Search for the cell housing the specified text and yield its (X, Y) center coordinate. 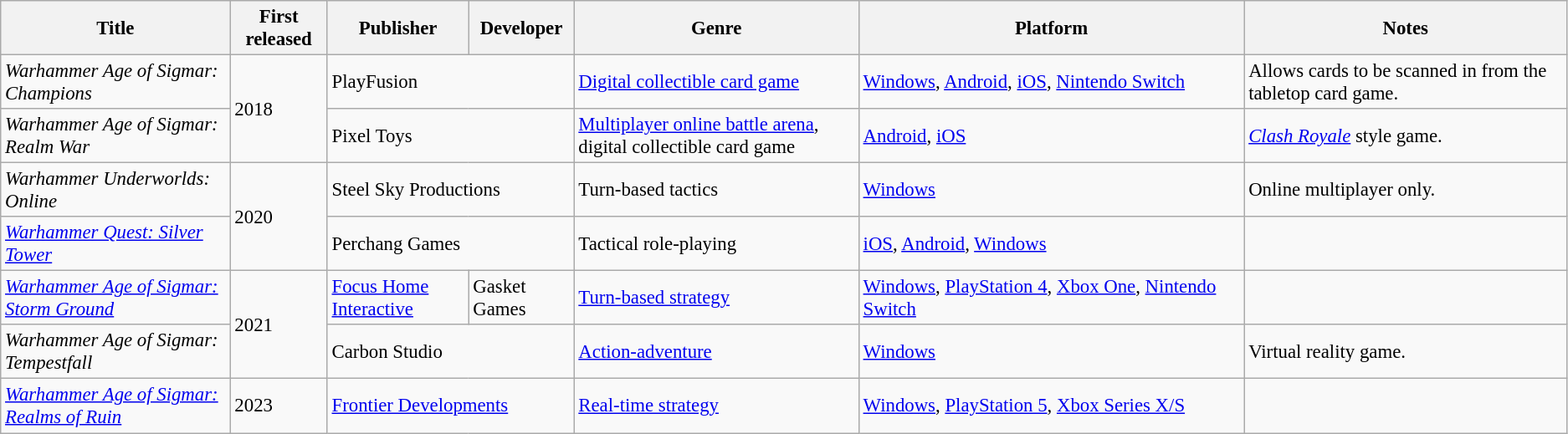
Warhammer Age of Sigmar: Storm Ground (115, 298)
Tactical role-playing (716, 244)
First released (279, 28)
Notes (1406, 28)
Focus Home Interactive (398, 298)
Allows cards to be scanned in from the tabletop card game. (1406, 82)
Windows, PlayStation 5, Xbox Series X/S (1051, 406)
Turn-based strategy (716, 298)
Perchang Games (450, 244)
Online multiplayer only. (1406, 191)
Warhammer Quest: Silver Tower (115, 244)
Title (115, 28)
Frontier Developments (450, 406)
Warhammer Age of Sigmar: Tempestfall (115, 351)
Platform (1051, 28)
Turn-based tactics (716, 191)
Action-adventure (716, 351)
Developer (521, 28)
iOS, Android, Windows (1051, 244)
Android, iOS (1051, 135)
2018 (279, 109)
Warhammer Age of Sigmar: Realm War (115, 135)
2020 (279, 217)
Carbon Studio (450, 351)
Multiplayer online battle arena, digital collectible card game (716, 135)
Warhammer Age of Sigmar: Realms of Ruin (115, 406)
Virtual reality game. (1406, 351)
Pixel Toys (450, 135)
Steel Sky Productions (450, 191)
Publisher (398, 28)
Gasket Games (521, 298)
Clash Royale style game. (1406, 135)
PlayFusion (450, 82)
Windows, Android, iOS, Nintendo Switch (1051, 82)
Digital collectible card game (716, 82)
2021 (279, 324)
Genre (716, 28)
Warhammer Underworlds: Online (115, 191)
2023 (279, 406)
Windows, PlayStation 4, Xbox One, Nintendo Switch (1051, 298)
Real-time strategy (716, 406)
Warhammer Age of Sigmar: Champions (115, 82)
